Capture the cell that displays the provided text and extract its [x, y] central coordinate. 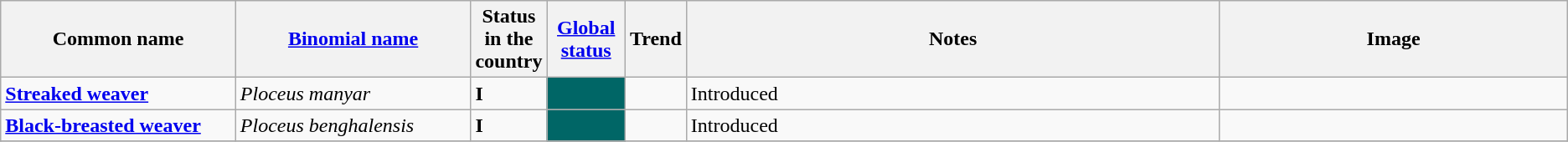
Status in the country [509, 39]
Black-breasted weaver [119, 125]
Image [1394, 39]
Notes [953, 39]
Trend [655, 39]
Ploceus manyar [353, 94]
Streaked weaver [119, 94]
Common name [119, 39]
Global status [586, 39]
Ploceus benghalensis [353, 125]
Binomial name [353, 39]
